Find where the given text appears and provide that cell's center as [x, y] coordinate. 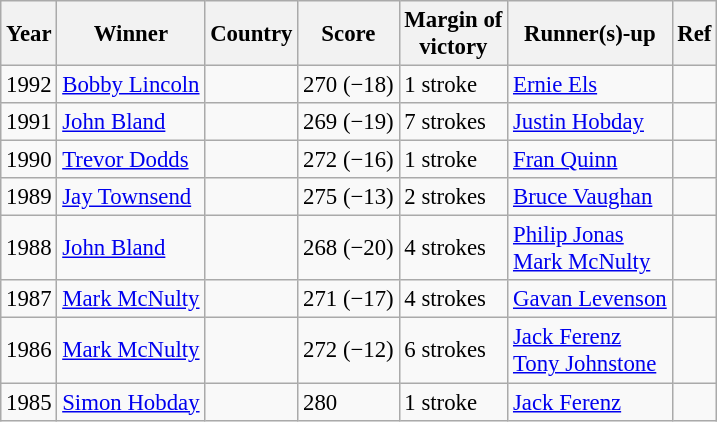
Gavan Levenson [590, 299]
Philip Jonas Mark McNulty [590, 248]
Ref [694, 34]
1985 [29, 402]
Jack Ferenz Tony Johnstone [590, 350]
6 strokes [454, 350]
280 [348, 402]
269 (−19) [348, 122]
1991 [29, 122]
1986 [29, 350]
272 (−16) [348, 160]
Bobby Lincoln [131, 85]
270 (−18) [348, 85]
2 strokes [454, 197]
Trevor Dodds [131, 160]
Country [252, 34]
7 strokes [454, 122]
Jack Ferenz [590, 402]
Fran Quinn [590, 160]
Score [348, 34]
Jay Townsend [131, 197]
1990 [29, 160]
275 (−13) [348, 197]
1989 [29, 197]
Bruce Vaughan [590, 197]
1992 [29, 85]
Year [29, 34]
1987 [29, 299]
268 (−20) [348, 248]
Runner(s)-up [590, 34]
Ernie Els [590, 85]
272 (−12) [348, 350]
271 (−17) [348, 299]
1988 [29, 248]
Winner [131, 34]
Margin ofvictory [454, 34]
Simon Hobday [131, 402]
Justin Hobday [590, 122]
